For the text-containing cell, return its midpoint in (X, Y) coordinate format. 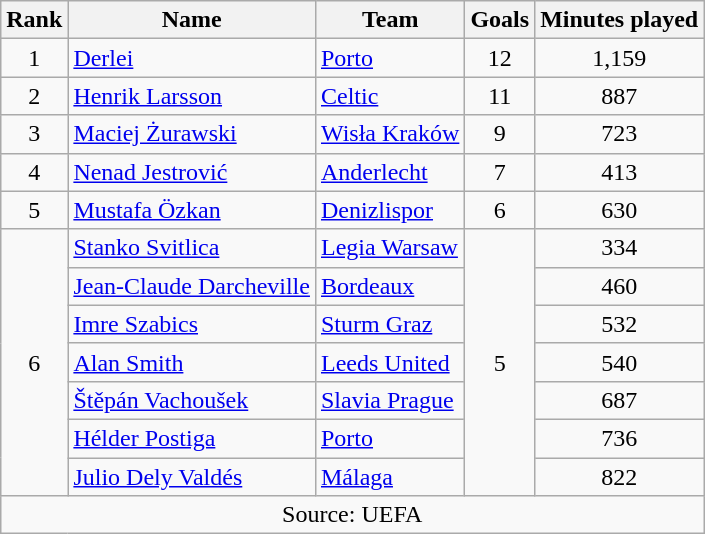
Derlei (192, 58)
822 (620, 477)
Minutes played (620, 20)
Maciej Żurawski (192, 134)
887 (620, 96)
736 (620, 438)
460 (620, 286)
532 (620, 324)
630 (620, 210)
Rank (34, 20)
687 (620, 400)
Legia Warsaw (390, 248)
Štěpán Vachoušek (192, 400)
334 (620, 248)
Bordeaux (390, 286)
Alan Smith (192, 362)
1 (34, 58)
540 (620, 362)
Team (390, 20)
1,159 (620, 58)
Denizlispor (390, 210)
2 (34, 96)
9 (500, 134)
Leeds United (390, 362)
Wisła Kraków (390, 134)
Henrik Larsson (192, 96)
413 (620, 172)
Mustafa Özkan (192, 210)
Málaga (390, 477)
Celtic (390, 96)
7 (500, 172)
Nenad Jestrović (192, 172)
Stanko Svitlica (192, 248)
11 (500, 96)
Sturm Graz (390, 324)
4 (34, 172)
Anderlecht (390, 172)
Name (192, 20)
Imre Szabics (192, 324)
Julio Dely Valdés (192, 477)
Goals (500, 20)
Hélder Postiga (192, 438)
Source: UEFA (352, 515)
12 (500, 58)
3 (34, 134)
723 (620, 134)
Jean-Claude Darcheville (192, 286)
Slavia Prague (390, 400)
